Scan for the cell matching the given text and deliver its (x, y) coordinate at center. 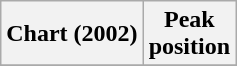
Chart (2002) (72, 34)
Peakposition (189, 34)
